Locate the cell with the specified text and output its (x, y) center coordinate. 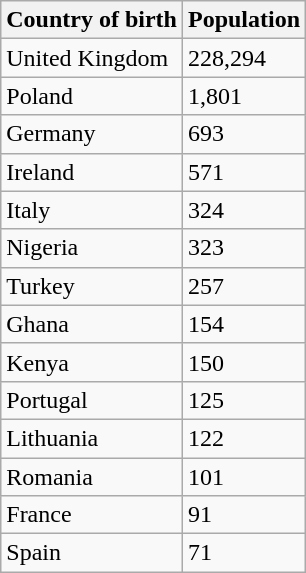
150 (244, 362)
Lithuania (92, 438)
Germany (92, 134)
Portugal (92, 400)
154 (244, 324)
Poland (92, 96)
323 (244, 248)
324 (244, 210)
693 (244, 134)
Italy (92, 210)
228,294 (244, 58)
Country of birth (92, 20)
United Kingdom (92, 58)
Romania (92, 477)
71 (244, 553)
France (92, 515)
125 (244, 400)
257 (244, 286)
91 (244, 515)
Ireland (92, 172)
Turkey (92, 286)
Population (244, 20)
101 (244, 477)
Ghana (92, 324)
122 (244, 438)
Kenya (92, 362)
Nigeria (92, 248)
1,801 (244, 96)
Spain (92, 553)
571 (244, 172)
